Pinpoint the cell where the given text exists, returning its (X, Y) midpoint coordinate. 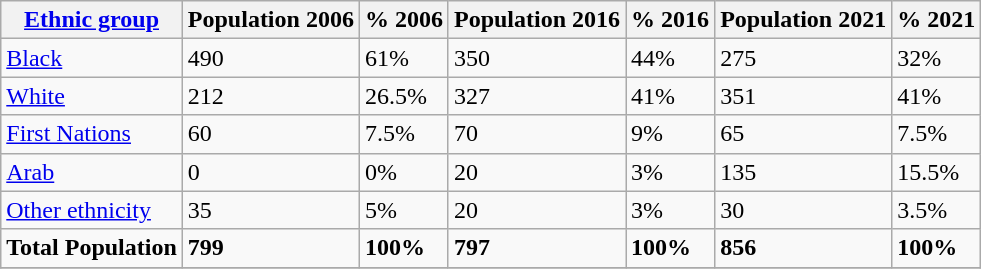
Population 2021 (804, 20)
61% (404, 58)
0% (404, 172)
0 (270, 172)
White (92, 96)
% 2021 (936, 20)
60 (270, 134)
15.5% (936, 172)
5% (404, 210)
351 (804, 96)
Population 2006 (270, 20)
799 (270, 248)
32% (936, 58)
30 (804, 210)
856 (804, 248)
3.5% (936, 210)
70 (536, 134)
9% (670, 134)
350 (536, 58)
65 (804, 134)
Other ethnicity (92, 210)
Arab (92, 172)
212 (270, 96)
275 (804, 58)
% 2006 (404, 20)
26.5% (404, 96)
327 (536, 96)
% 2016 (670, 20)
Population 2016 (536, 20)
First Nations (92, 134)
490 (270, 58)
44% (670, 58)
Ethnic group (92, 20)
Total Population (92, 248)
Black (92, 58)
35 (270, 210)
135 (804, 172)
797 (536, 248)
